Return [X, Y] of the center of cell containing provided text 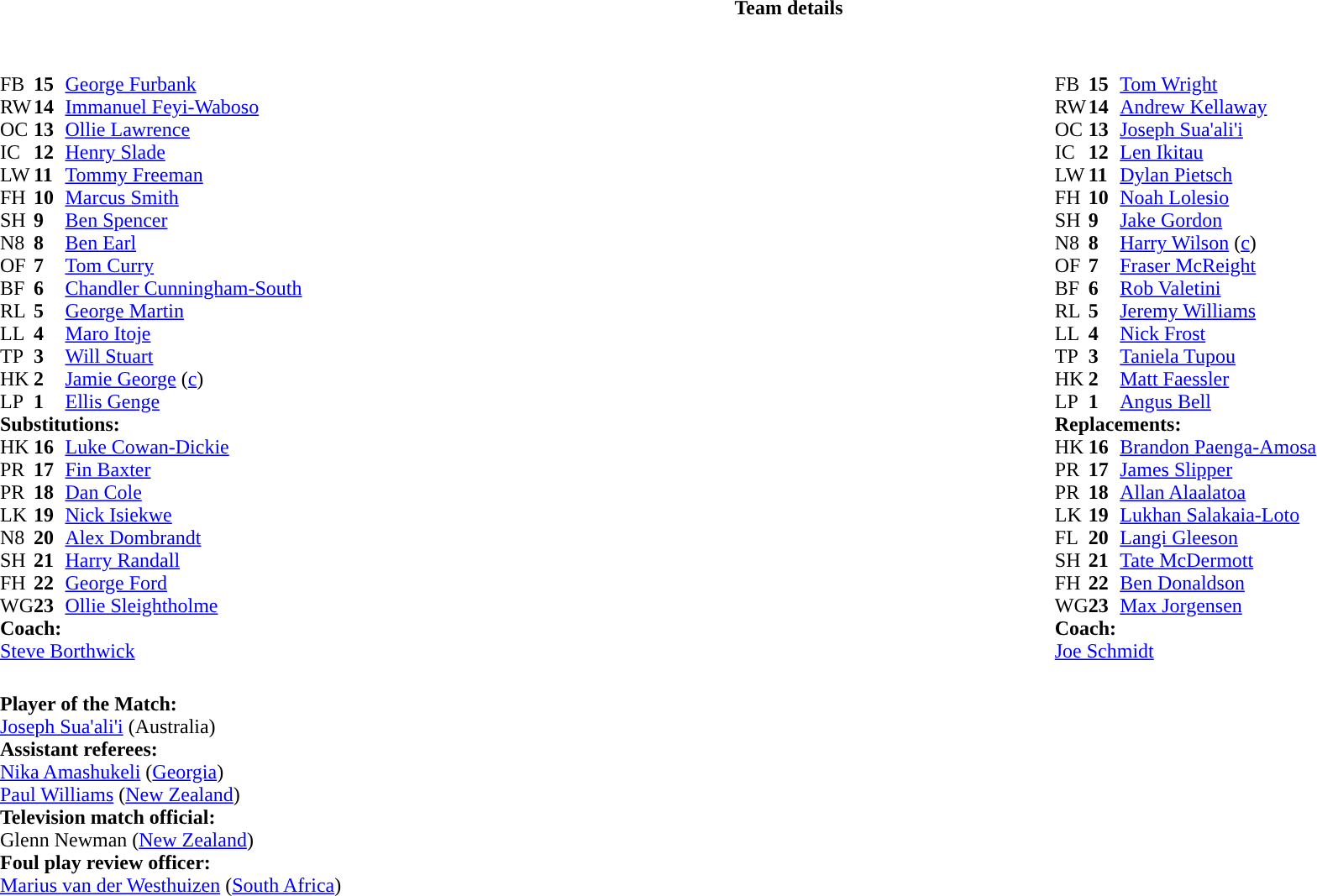
Marcus Smith [183, 198]
Harry Randall [183, 561]
George Ford [183, 583]
Brandon Paenga-Amosa [1218, 447]
James Slipper [1218, 470]
Henry Slade [183, 153]
Maro Itoje [183, 334]
Immanuel Feyi-Waboso [183, 107]
Max Jorgensen [1218, 606]
Jamie George (c) [183, 380]
Matt Faessler [1218, 380]
Tommy Freeman [183, 175]
Will Stuart [183, 356]
Jeremy Williams [1218, 311]
Dylan Pietsch [1218, 175]
Rob Valetini [1218, 289]
Chandler Cunningham-South [183, 289]
Fin Baxter [183, 470]
Ben Spencer [183, 220]
Nick Frost [1218, 334]
Joe Schmidt [1186, 652]
Ben Donaldson [1218, 583]
Andrew Kellaway [1218, 107]
Langi Gleeson [1218, 537]
Nick Isiekwe [183, 516]
Fraser McReight [1218, 265]
Ollie Sleightholme [183, 606]
Alex Dombrandt [183, 537]
Substitutions: [151, 425]
Joseph Sua'ali'i [1218, 129]
Ellis Genge [183, 401]
Allan Alaalatoa [1218, 492]
Noah Lolesio [1218, 198]
Angus Bell [1218, 401]
George Martin [183, 311]
Ben Earl [183, 244]
Lukhan Salakaia-Loto [1218, 516]
Luke Cowan-Dickie [183, 447]
Dan Cole [183, 492]
Harry Wilson (c) [1218, 244]
Tom Wright [1218, 84]
Jake Gordon [1218, 220]
Len Ikitau [1218, 153]
Steve Borthwick [151, 652]
Tate McDermott [1218, 561]
George Furbank [183, 84]
Ollie Lawrence [183, 129]
Replacements: [1186, 425]
Taniela Tupou [1218, 356]
FL [1072, 537]
Tom Curry [183, 265]
